Extract the (x, y) coordinate from the center of the cell holding the provided text.  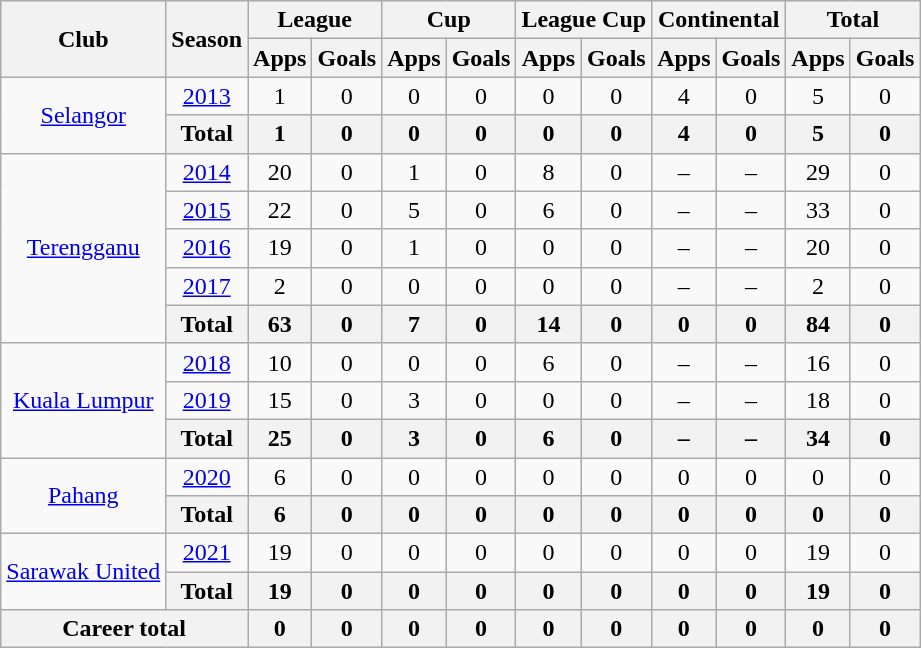
15 (280, 400)
Selangor (84, 115)
Terengganu (84, 248)
22 (280, 210)
63 (280, 324)
2021 (207, 553)
Kuala Lumpur (84, 400)
2015 (207, 210)
10 (280, 362)
Club (84, 39)
2016 (207, 248)
18 (818, 400)
Season (207, 39)
Cup (449, 20)
84 (818, 324)
25 (280, 438)
Continental (719, 20)
2020 (207, 477)
Pahang (84, 496)
29 (818, 172)
Career total (124, 629)
8 (548, 172)
14 (548, 324)
League (315, 20)
33 (818, 210)
2017 (207, 286)
2019 (207, 400)
2014 (207, 172)
16 (818, 362)
2013 (207, 96)
League Cup (584, 20)
34 (818, 438)
7 (414, 324)
2018 (207, 362)
Sarawak United (84, 572)
